Determine the [X, Y] coordinate at the center of the cell enclosing the given text.  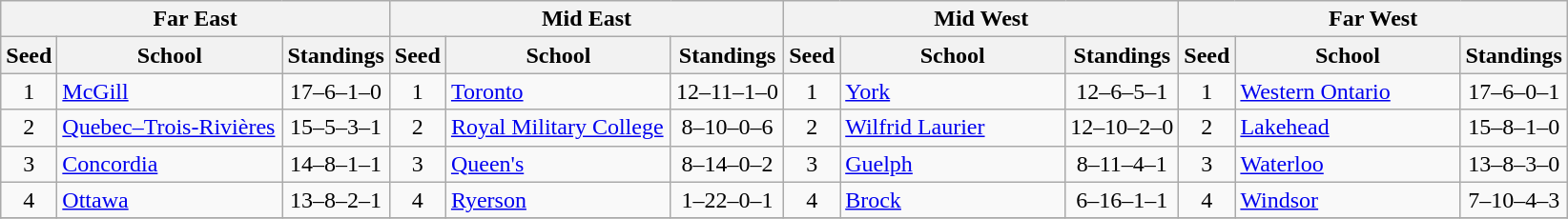
12–6–5–1 [1122, 91]
8–10–0–6 [727, 128]
Waterloo [1348, 164]
Lakehead [1348, 128]
6–16–1–1 [1122, 200]
Mid West [981, 19]
8–11–4–1 [1122, 164]
Far West [1373, 19]
Guelph [953, 164]
Brock [953, 200]
8–14–0–2 [727, 164]
Wilfrid Laurier [953, 128]
12–10–2–0 [1122, 128]
7–10–4–3 [1514, 200]
14–8–1–1 [336, 164]
McGill [170, 91]
Ryerson [558, 200]
Mid East [586, 19]
1–22–0–1 [727, 200]
Ottawa [170, 200]
Quebec–Trois-Rivières [170, 128]
Concordia [170, 164]
15–8–1–0 [1514, 128]
Windsor [1348, 200]
Royal Military College [558, 128]
Western Ontario [1348, 91]
Far East [196, 19]
York [953, 91]
13–8–3–0 [1514, 164]
17–6–1–0 [336, 91]
Toronto [558, 91]
13–8–2–1 [336, 200]
17–6–0–1 [1514, 91]
15–5–3–1 [336, 128]
Queen's [558, 164]
12–11–1–0 [727, 91]
